Search for the cell housing the specified text and yield its [x, y] center coordinate. 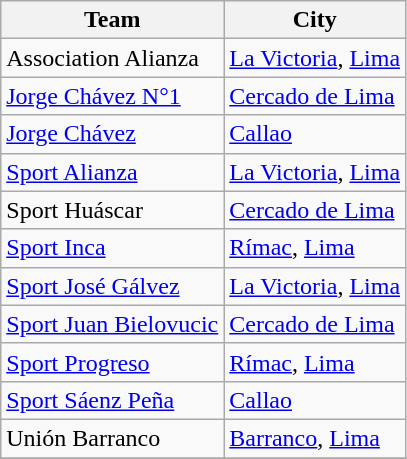
Association Alianza [112, 58]
Team [112, 20]
Jorge Chávez N°1 [112, 96]
Sport Progreso [112, 362]
City [315, 20]
Unión Barranco [112, 438]
Barranco, Lima [315, 438]
Jorge Chávez [112, 134]
Sport Inca [112, 248]
Sport Huáscar [112, 210]
Sport Juan Bielovucic [112, 324]
Sport Alianza [112, 172]
Sport José Gálvez [112, 286]
Sport Sáenz Peña [112, 400]
